Capture the cell that displays the provided text and extract its (X, Y) central coordinate. 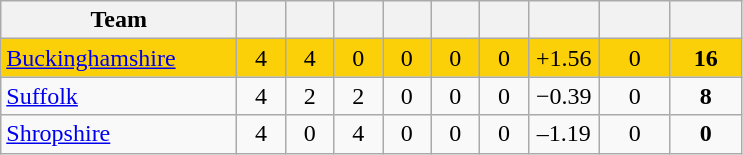
8 (706, 96)
–1.19 (564, 134)
Suffolk (119, 96)
Team (119, 20)
Shropshire (119, 134)
16 (706, 58)
Buckinghamshire (119, 58)
−0.39 (564, 96)
+1.56 (564, 58)
